Detect which cell encompasses the target text, then output its [x, y] center coordinate. 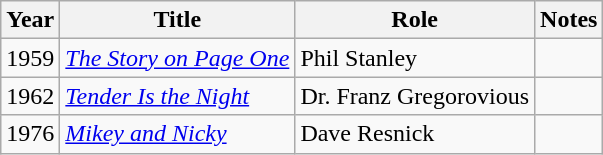
Notes [569, 20]
Mikey and Nicky [178, 134]
The Story on Page One [178, 58]
Role [415, 20]
1959 [30, 58]
Dave Resnick [415, 134]
Dr. Franz Gregorovious [415, 96]
1976 [30, 134]
1962 [30, 96]
Phil Stanley [415, 58]
Title [178, 20]
Tender Is the Night [178, 96]
Year [30, 20]
